From the cell containing the given text, extract its center point as [x, y] coordinate. 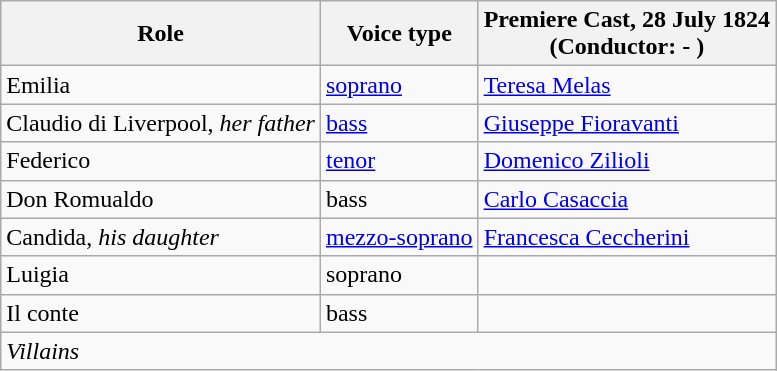
Francesca Ceccherini [626, 237]
Luigia [161, 275]
Voice type [399, 34]
Domenico Zilioli [626, 161]
Carlo Casaccia [626, 199]
Premiere Cast, 28 July 1824(Conductor: - ) [626, 34]
Candida, his daughter [161, 237]
Claudio di Liverpool, her father [161, 123]
Giuseppe Fioravanti [626, 123]
mezzo-soprano [399, 237]
Federico [161, 161]
Role [161, 34]
Il conte [161, 313]
Don Romualdo [161, 199]
Teresa Melas [626, 85]
Emilia [161, 85]
Villains [388, 351]
tenor [399, 161]
